Return the (x, y) coordinate for the center point of the cell that contains the specified text.  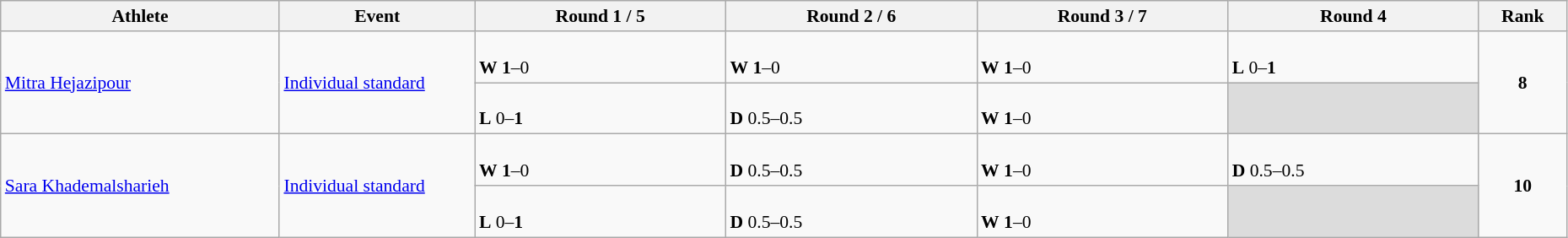
10 (1522, 186)
Rank (1522, 16)
Round 4 (1354, 16)
Athlete (140, 16)
Round 2 / 6 (851, 16)
8 (1522, 83)
Sara Khademalsharieh (140, 186)
Event (376, 16)
Round 3 / 7 (1102, 16)
Mitra Hejazipour (140, 83)
Round 1 / 5 (601, 16)
